Capture the cell that displays the provided text and extract its [x, y] central coordinate. 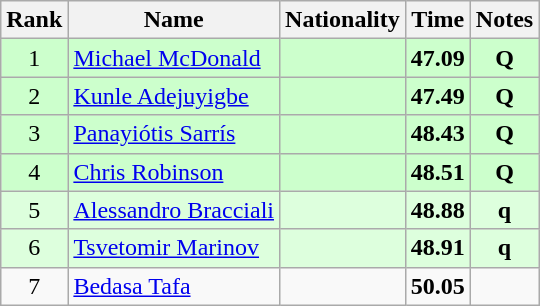
48.43 [438, 134]
2 [34, 96]
1 [34, 58]
48.51 [438, 172]
Name [174, 20]
47.49 [438, 96]
48.91 [438, 248]
Time [438, 20]
50.05 [438, 286]
Chris Robinson [174, 172]
Notes [504, 20]
4 [34, 172]
48.88 [438, 210]
Alessandro Bracciali [174, 210]
Tsvetomir Marinov [174, 248]
5 [34, 210]
6 [34, 248]
Panayiótis Sarrís [174, 134]
Michael McDonald [174, 58]
Nationality [343, 20]
47.09 [438, 58]
Kunle Adejuyigbe [174, 96]
Bedasa Tafa [174, 286]
7 [34, 286]
3 [34, 134]
Rank [34, 20]
